Pinpoint the cell where the given text exists, returning its [x, y] midpoint coordinate. 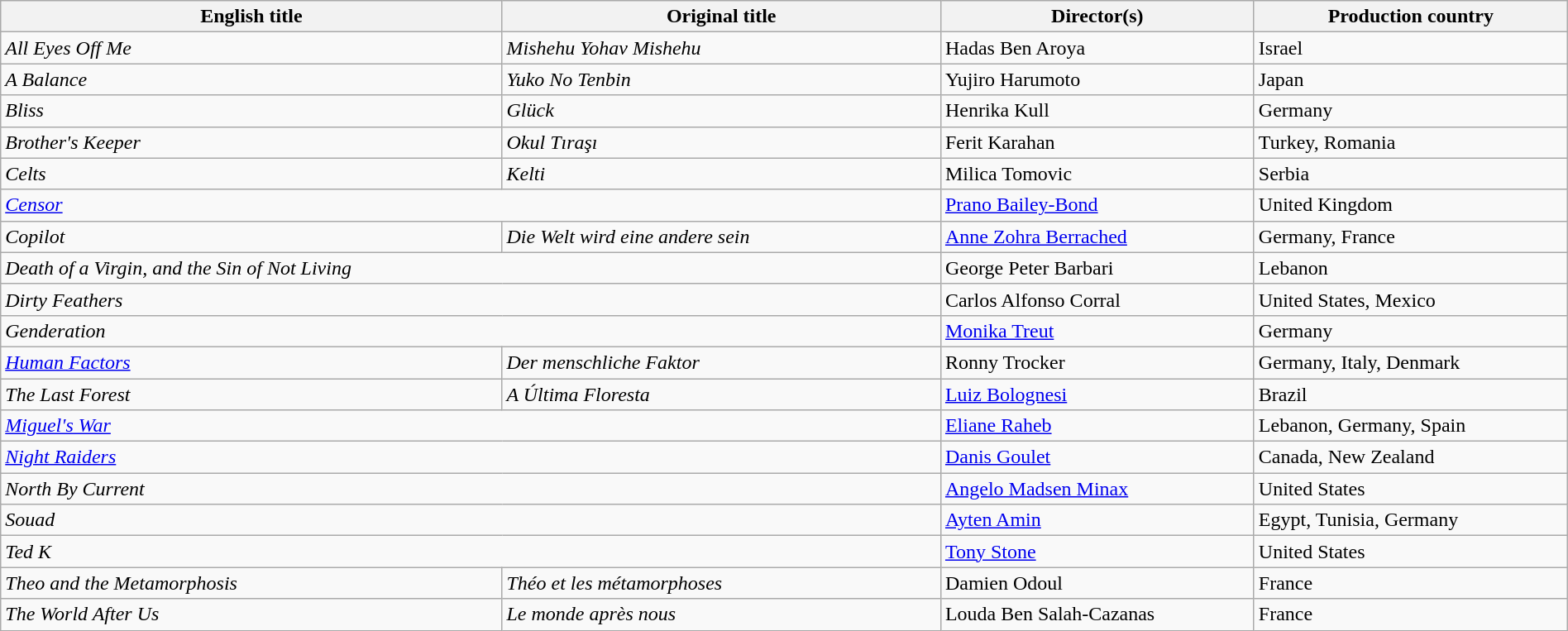
North By Current [471, 489]
Souad [471, 520]
Ronny Trocker [1097, 362]
Carlos Alfonso Corral [1097, 299]
English title [251, 17]
Lebanon [1411, 268]
Celts [251, 174]
Le monde après nous [721, 614]
Luiz Bolognesi [1097, 394]
Monika Treut [1097, 331]
Turkey, Romania [1411, 142]
Germany, France [1411, 237]
Die Welt wird eine andere sein [721, 237]
Danis Goulet [1097, 457]
Glück [721, 111]
Anne Zohra Berrached [1097, 237]
Okul Tıraşı [721, 142]
Bliss [251, 111]
Henrika Kull [1097, 111]
United Kingdom [1411, 205]
Prano Bailey-Bond [1097, 205]
Théo et les métamorphoses [721, 583]
Human Factors [251, 362]
United States, Mexico [1411, 299]
A Balance [251, 79]
Director(s) [1097, 17]
Dirty Feathers [471, 299]
Canada, New Zealand [1411, 457]
Night Raiders [471, 457]
Brother's Keeper [251, 142]
Theo and the Metamorphosis [251, 583]
Louda Ben Salah-Cazanas [1097, 614]
Kelti [721, 174]
Tony Stone [1097, 552]
Egypt, Tunisia, Germany [1411, 520]
Ted K [471, 552]
Germany, Italy, Denmark [1411, 362]
Hadas Ben Aroya [1097, 48]
Milica Tomovic [1097, 174]
Der menschliche Faktor [721, 362]
Lebanon, Germany, Spain [1411, 426]
All Eyes Off Me [251, 48]
Eliane Raheb [1097, 426]
Censor [471, 205]
Angelo Madsen Minax [1097, 489]
Production country [1411, 17]
Serbia [1411, 174]
Yuko No Tenbin [721, 79]
Ferit Karahan [1097, 142]
Mishehu Yohav Mishehu [721, 48]
George Peter Barbari [1097, 268]
Brazil [1411, 394]
Genderation [471, 331]
Original title [721, 17]
Ayten Amin [1097, 520]
The Last Forest [251, 394]
Copilot [251, 237]
Miguel's War [471, 426]
A Última Floresta [721, 394]
Japan [1411, 79]
Yujiro Harumoto [1097, 79]
Damien Odoul [1097, 583]
Death of a Virgin, and the Sin of Not Living [471, 268]
Israel [1411, 48]
The World After Us [251, 614]
